Provide the (X, Y) coordinate of the cell's center where the given text is located.  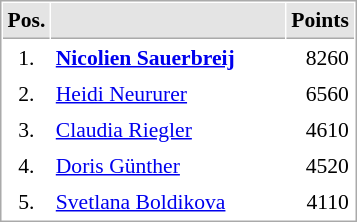
Claudia Riegler (168, 129)
2. (26, 93)
Heidi Neururer (168, 93)
Doris Günther (168, 165)
Pos. (26, 21)
4110 (320, 201)
4610 (320, 129)
5. (26, 201)
4520 (320, 165)
Points (320, 21)
Svetlana Boldikova (168, 201)
4. (26, 165)
1. (26, 57)
3. (26, 129)
Nicolien Sauerbreij (168, 57)
8260 (320, 57)
6560 (320, 93)
